Find where the given text appears and provide that cell's center as [X, Y] coordinate. 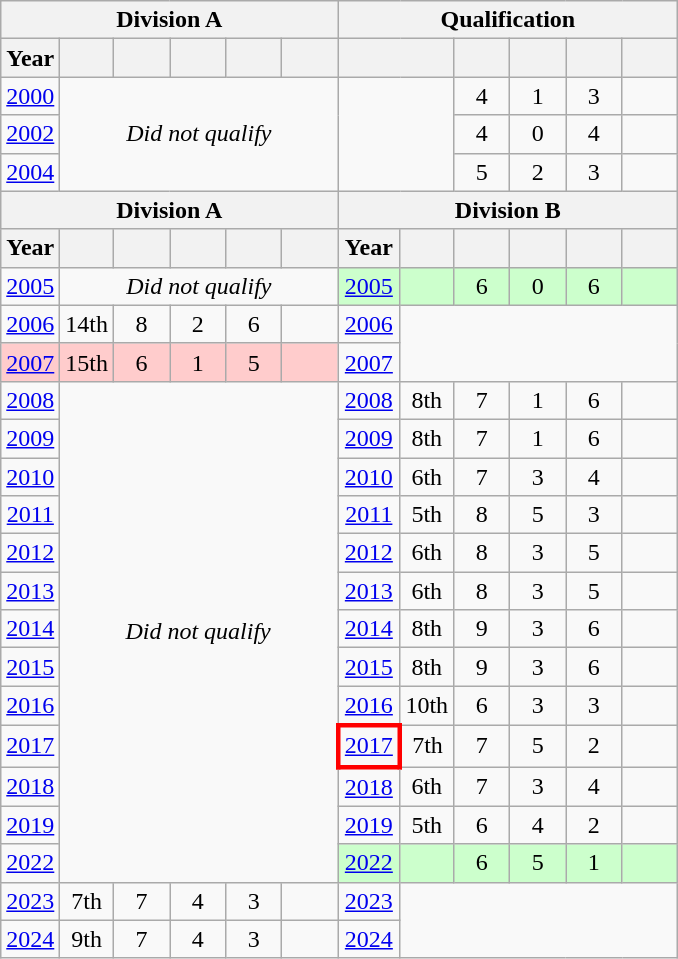
9th [87, 939]
14th [87, 324]
10th [427, 706]
15th [87, 362]
Division B [508, 210]
2000 [30, 96]
Qualification [508, 20]
2002 [30, 134]
2004 [30, 172]
